Extract the [X, Y] coordinate from the center of the cell holding the provided text.  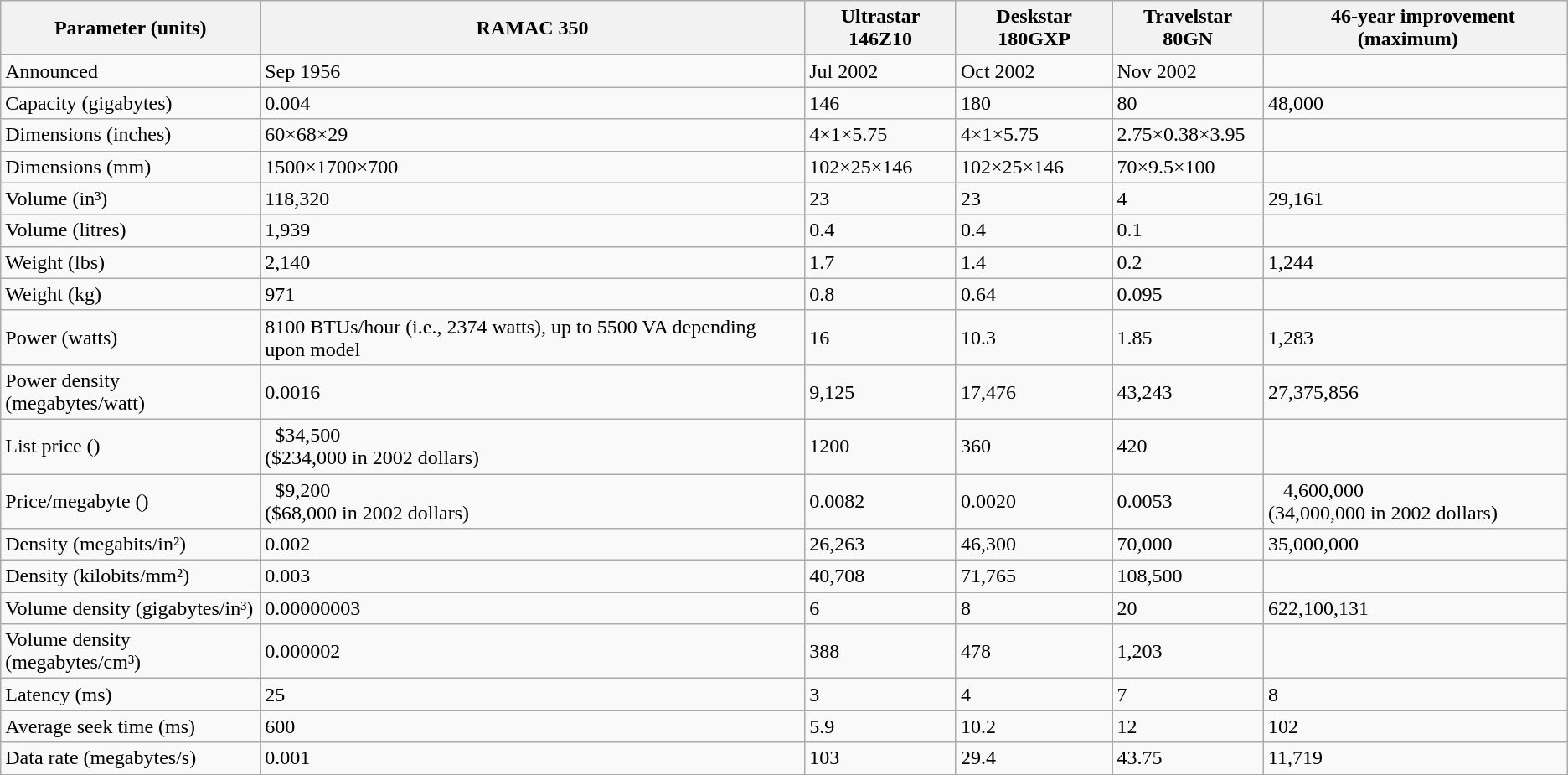
Parameter (units) [131, 28]
70×9.5×100 [1188, 167]
Ultrastar 146Z10 [881, 28]
146 [881, 103]
43,243 [1188, 392]
27,375,856 [1416, 392]
Deskstar 180GXP [1034, 28]
0.0016 [533, 392]
Price/megabyte () [131, 501]
0.8 [881, 294]
48,000 [1416, 103]
Weight (lbs) [131, 262]
2.75×0.38×3.95 [1188, 135]
Jul 2002 [881, 71]
29,161 [1416, 199]
1.85 [1188, 337]
46-year improvement (maximum) [1416, 28]
12 [1188, 726]
Volume density (gigabytes/in³) [131, 608]
102 [1416, 726]
1,939 [533, 230]
360 [1034, 446]
1.4 [1034, 262]
Dimensions (mm) [131, 167]
0.000002 [533, 652]
17,476 [1034, 392]
Dimensions (inches) [131, 135]
478 [1034, 652]
List price () [131, 446]
0.003 [533, 576]
3 [881, 695]
60×68×29 [533, 135]
388 [881, 652]
971 [533, 294]
600 [533, 726]
$34,500($234,000 in 2002 dollars) [533, 446]
1.7 [881, 262]
0.2 [1188, 262]
Average seek time (ms) [131, 726]
40,708 [881, 576]
80 [1188, 103]
0.00000003 [533, 608]
0.1 [1188, 230]
9,125 [881, 392]
103 [881, 758]
Oct 2002 [1034, 71]
26,263 [881, 545]
35,000,000 [1416, 545]
0.004 [533, 103]
0.002 [533, 545]
6 [881, 608]
4,600,000(34,000,000 in 2002 dollars) [1416, 501]
Power (watts) [131, 337]
Latency (ms) [131, 695]
Weight (kg) [131, 294]
1,283 [1416, 337]
7 [1188, 695]
Nov 2002 [1188, 71]
20 [1188, 608]
1200 [881, 446]
71,765 [1034, 576]
0.0082 [881, 501]
43.75 [1188, 758]
Volume (litres) [131, 230]
70,000 [1188, 545]
0.0053 [1188, 501]
10.2 [1034, 726]
1,203 [1188, 652]
Power density (megabytes/watt) [131, 392]
16 [881, 337]
1,244 [1416, 262]
118,320 [533, 199]
8100 BTUs/hour (i.e., 2374 watts), up to 5500 VA depending upon model [533, 337]
Announced [131, 71]
622,100,131 [1416, 608]
0.0020 [1034, 501]
46,300 [1034, 545]
0.095 [1188, 294]
0.64 [1034, 294]
Sep 1956 [533, 71]
108,500 [1188, 576]
25 [533, 695]
Volume (in³) [131, 199]
2,140 [533, 262]
5.9 [881, 726]
1500×1700×700 [533, 167]
Density (kilobits/mm²) [131, 576]
420 [1188, 446]
0.001 [533, 758]
180 [1034, 103]
RAMAC 350 [533, 28]
11,719 [1416, 758]
Data rate (megabytes/s) [131, 758]
Volume density (megabytes/cm³) [131, 652]
$9,200($68,000 in 2002 dollars) [533, 501]
Density (megabits/in²) [131, 545]
Travelstar 80GN [1188, 28]
29.4 [1034, 758]
Capacity (gigabytes) [131, 103]
10.3 [1034, 337]
